Identify which cell holds the provided text, then report its [x, y] central coordinate. 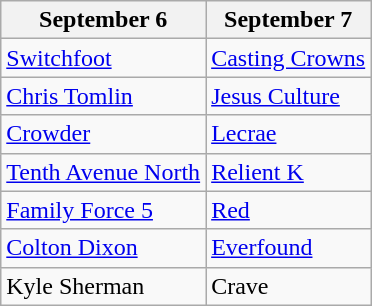
Red [288, 210]
Crowder [104, 134]
Jesus Culture [288, 96]
Crave [288, 286]
Kyle Sherman [104, 286]
Colton Dixon [104, 248]
Family Force 5 [104, 210]
Lecrae [288, 134]
September 7 [288, 20]
Everfound [288, 248]
Tenth Avenue North [104, 172]
Casting Crowns [288, 58]
September 6 [104, 20]
Relient K [288, 172]
Chris Tomlin [104, 96]
Switchfoot [104, 58]
